Pinpoint the cell where the given text exists, returning its [X, Y] midpoint coordinate. 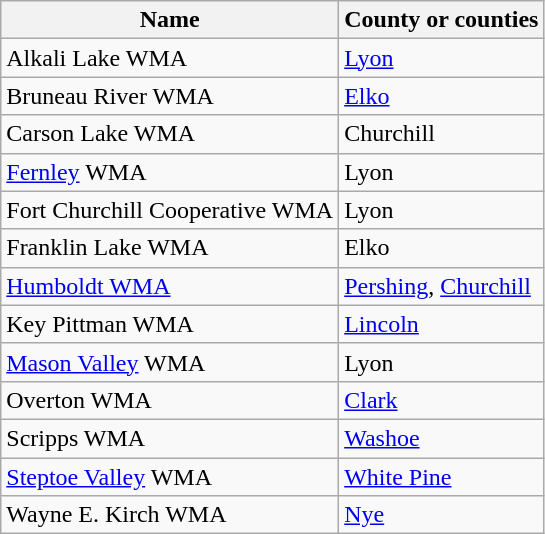
Fernley WMA [170, 172]
Bruneau River WMA [170, 96]
Carson Lake WMA [170, 134]
Wayne E. Kirch WMA [170, 515]
Name [170, 20]
Overton WMA [170, 400]
Humboldt WMA [170, 286]
Scripps WMA [170, 438]
Churchill [442, 134]
Steptoe Valley WMA [170, 477]
Fort Churchill Cooperative WMA [170, 210]
Lincoln [442, 324]
Mason Valley WMA [170, 362]
County or counties [442, 20]
Alkali Lake WMA [170, 58]
Nye [442, 515]
Washoe [442, 438]
Clark [442, 400]
Franklin Lake WMA [170, 248]
Key Pittman WMA [170, 324]
White Pine [442, 477]
Pershing, Churchill [442, 286]
